Output the (X, Y) coordinate of the center of the cell containing the given text.  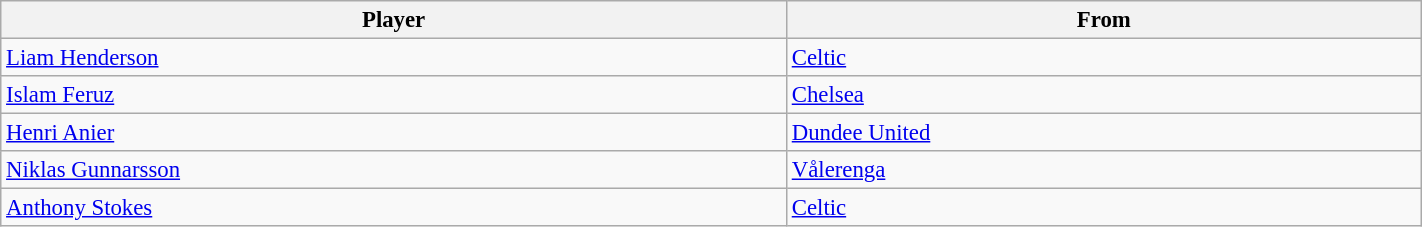
Liam Henderson (394, 58)
Niklas Gunnarsson (394, 170)
Anthony Stokes (394, 208)
From (1104, 20)
Henri Anier (394, 133)
Vålerenga (1104, 170)
Chelsea (1104, 95)
Islam Feruz (394, 95)
Dundee United (1104, 133)
Player (394, 20)
